Return (x, y) of the center of cell containing provided text 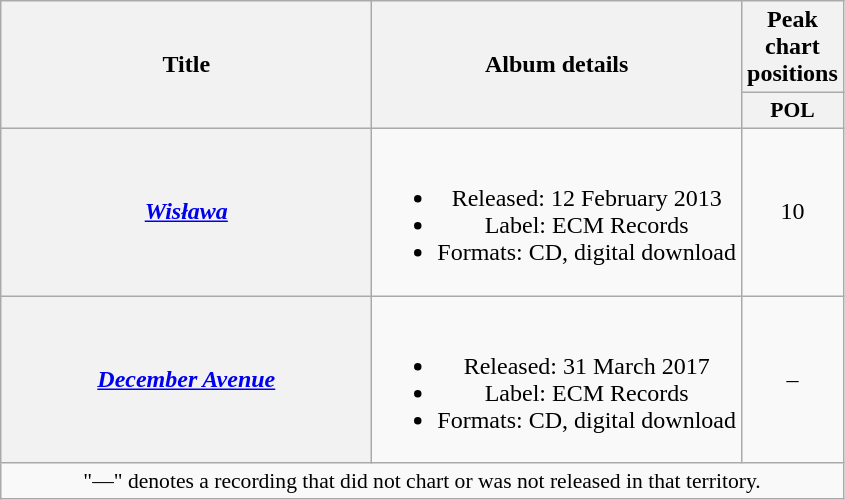
Title (186, 65)
POL (793, 111)
10 (793, 212)
December Avenue (186, 380)
Peak chart positions (793, 47)
"—" denotes a recording that did not chart or was not released in that territory. (422, 481)
Released: 12 February 2013Label: ECM RecordsFormats: CD, digital download (557, 212)
Album details (557, 65)
– (793, 380)
Wisława (186, 212)
Released: 31 March 2017Label: ECM RecordsFormats: CD, digital download (557, 380)
